Scan for the cell matching the given text and deliver its (x, y) coordinate at center. 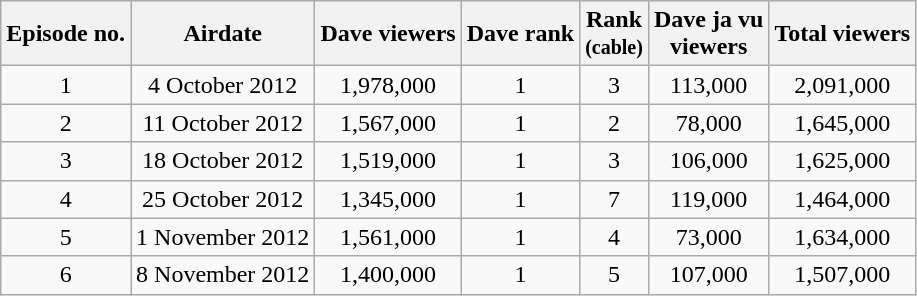
Dave viewers (388, 34)
4 October 2012 (223, 85)
1,519,000 (388, 161)
7 (614, 199)
6 (66, 275)
Dave rank (520, 34)
Rank(cable) (614, 34)
1,464,000 (842, 199)
1,567,000 (388, 123)
113,000 (708, 85)
1,634,000 (842, 237)
1,507,000 (842, 275)
1,645,000 (842, 123)
18 October 2012 (223, 161)
2,091,000 (842, 85)
78,000 (708, 123)
73,000 (708, 237)
8 November 2012 (223, 275)
11 October 2012 (223, 123)
1,400,000 (388, 275)
1,625,000 (842, 161)
106,000 (708, 161)
25 October 2012 (223, 199)
119,000 (708, 199)
1,345,000 (388, 199)
Dave ja vuviewers (708, 34)
1,978,000 (388, 85)
Total viewers (842, 34)
Airdate (223, 34)
1 November 2012 (223, 237)
107,000 (708, 275)
Episode no. (66, 34)
1,561,000 (388, 237)
